Return the (X, Y) coordinate for the center point of the cell that contains the specified text.  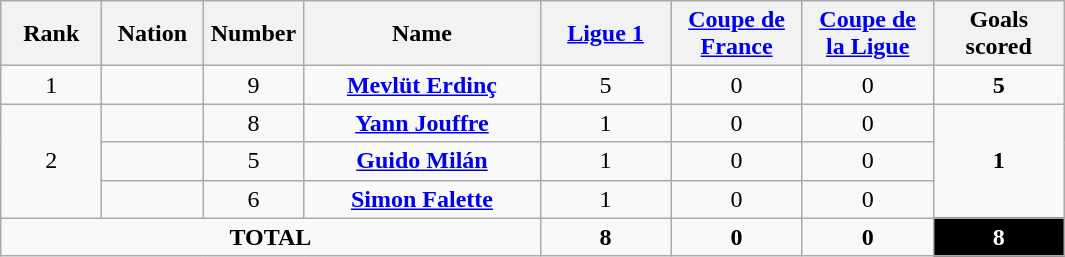
Yann Jouffre (422, 123)
Mevlüt Erdinç (422, 85)
Goals scored (998, 34)
Number (254, 34)
2 (52, 161)
Name (422, 34)
TOTAL (270, 237)
Guido Milán (422, 161)
Rank (52, 34)
Coupe de France (736, 34)
Nation (152, 34)
Simon Falette (422, 199)
9 (254, 85)
Ligue 1 (606, 34)
Coupe de la Ligue (868, 34)
6 (254, 199)
